Search for the cell housing the specified text and yield its (x, y) center coordinate. 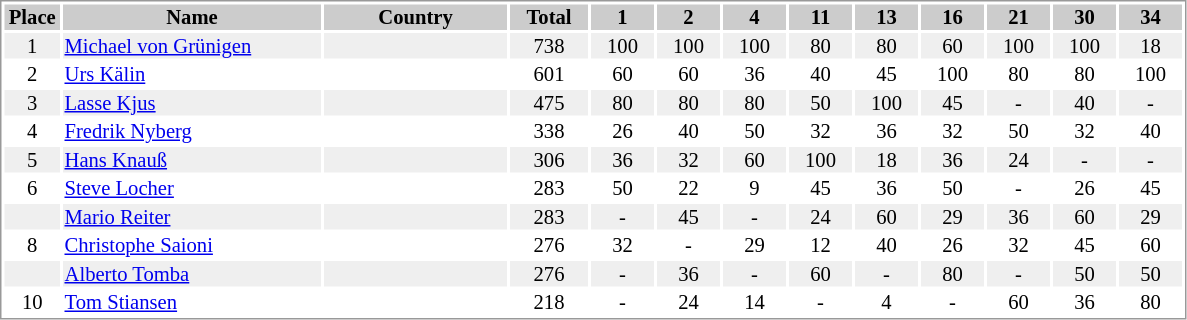
22 (688, 189)
34 (1150, 17)
738 (549, 46)
Country (416, 17)
12 (820, 245)
13 (886, 17)
16 (952, 17)
Michael von Grünigen (192, 46)
11 (820, 17)
14 (754, 303)
9 (754, 189)
21 (1018, 17)
Christophe Saioni (192, 245)
475 (549, 103)
Total (549, 17)
218 (549, 303)
30 (1084, 17)
Hans Knauß (192, 160)
338 (549, 131)
Tom Stiansen (192, 303)
Lasse Kjus (192, 103)
8 (32, 245)
306 (549, 160)
6 (32, 189)
Name (192, 17)
Alberto Tomba (192, 274)
Place (32, 17)
Urs Kälin (192, 75)
3 (32, 103)
Mario Reiter (192, 217)
5 (32, 160)
Steve Locher (192, 189)
10 (32, 303)
Fredrik Nyberg (192, 131)
601 (549, 75)
